Identify which cell holds the provided text, then report its (X, Y) central coordinate. 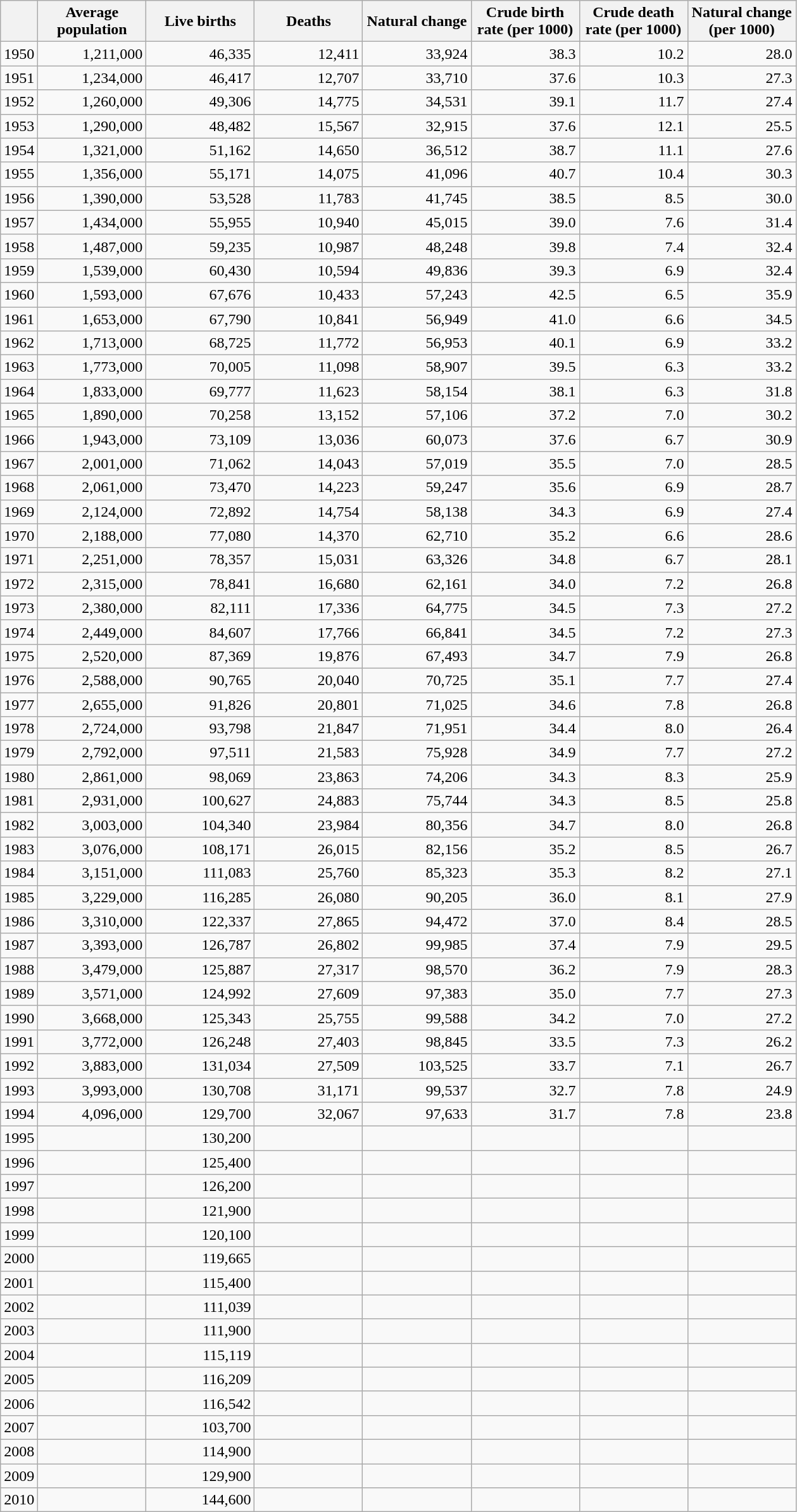
116,542 (200, 1403)
67,676 (200, 294)
32,915 (417, 126)
64,775 (417, 608)
1979 (19, 753)
67,790 (200, 318)
49,306 (200, 102)
82,156 (417, 849)
2,792,000 (92, 753)
129,900 (200, 1476)
48,248 (417, 246)
38.5 (525, 198)
3,003,000 (92, 825)
2009 (19, 1476)
126,248 (200, 1042)
32,067 (309, 1114)
36,512 (417, 150)
Live births (200, 22)
1978 (19, 729)
33.5 (525, 1042)
103,525 (417, 1066)
78,841 (200, 584)
14,370 (309, 536)
6.5 (633, 294)
125,400 (200, 1162)
111,900 (200, 1331)
58,907 (417, 367)
67,493 (417, 656)
70,258 (200, 415)
10,841 (309, 318)
97,383 (417, 993)
98,069 (200, 777)
35.6 (525, 488)
26.2 (742, 1042)
108,171 (200, 849)
1992 (19, 1066)
63,326 (417, 560)
15,567 (309, 126)
3,883,000 (92, 1066)
2,251,000 (92, 560)
40.1 (525, 343)
75,744 (417, 801)
38.7 (525, 150)
42.5 (525, 294)
26,080 (309, 897)
58,154 (417, 391)
68,725 (200, 343)
10,433 (309, 294)
11,783 (309, 198)
39.0 (525, 222)
124,992 (200, 993)
1,290,000 (92, 126)
103,700 (200, 1427)
Deaths (309, 22)
1976 (19, 680)
2001 (19, 1283)
2,520,000 (92, 656)
1954 (19, 150)
122,337 (200, 921)
1983 (19, 849)
97,633 (417, 1114)
2,188,000 (92, 536)
25,760 (309, 873)
2003 (19, 1331)
51,162 (200, 150)
20,040 (309, 680)
11,098 (309, 367)
2,588,000 (92, 680)
2,001,000 (92, 463)
2,124,000 (92, 512)
33.7 (525, 1066)
14,775 (309, 102)
130,708 (200, 1090)
37.4 (525, 945)
28.0 (742, 54)
66,841 (417, 632)
75,928 (417, 753)
71,062 (200, 463)
27.6 (742, 150)
32.7 (525, 1090)
1952 (19, 102)
100,627 (200, 801)
1998 (19, 1211)
1,487,000 (92, 246)
31,171 (309, 1090)
1968 (19, 488)
3,151,000 (92, 873)
1,356,000 (92, 174)
4,096,000 (92, 1114)
30.3 (742, 174)
70,005 (200, 367)
97,511 (200, 753)
116,285 (200, 897)
115,400 (200, 1283)
85,323 (417, 873)
48,482 (200, 126)
17,766 (309, 632)
2000 (19, 1259)
10.2 (633, 54)
60,073 (417, 439)
10.3 (633, 78)
71,951 (417, 729)
13,152 (309, 415)
53,528 (200, 198)
27,509 (309, 1066)
2008 (19, 1451)
1,321,000 (92, 150)
2,380,000 (92, 608)
73,109 (200, 439)
34.4 (525, 729)
Natural change (per 1000) (742, 22)
3,229,000 (92, 897)
1960 (19, 294)
27,403 (309, 1042)
1955 (19, 174)
1959 (19, 270)
21,847 (309, 729)
1967 (19, 463)
1,943,000 (92, 439)
99,537 (417, 1090)
120,100 (200, 1235)
93,798 (200, 729)
1951 (19, 78)
2,931,000 (92, 801)
3,668,000 (92, 1017)
1969 (19, 512)
39.8 (525, 246)
30.2 (742, 415)
3,393,000 (92, 945)
1995 (19, 1138)
71,025 (417, 705)
14,223 (309, 488)
1980 (19, 777)
7.1 (633, 1066)
38.3 (525, 54)
1961 (19, 318)
14,043 (309, 463)
41.0 (525, 318)
1986 (19, 921)
1,890,000 (92, 415)
2010 (19, 1500)
126,200 (200, 1187)
84,607 (200, 632)
24.9 (742, 1090)
27.9 (742, 897)
2002 (19, 1307)
15,031 (309, 560)
23,863 (309, 777)
11.1 (633, 150)
1,211,000 (92, 54)
115,119 (200, 1355)
27,609 (309, 993)
126,787 (200, 945)
2007 (19, 1427)
31.4 (742, 222)
26,015 (309, 849)
119,665 (200, 1259)
3,076,000 (92, 849)
55,955 (200, 222)
23.8 (742, 1114)
77,080 (200, 536)
1971 (19, 560)
25,755 (309, 1017)
73,470 (200, 488)
60,430 (200, 270)
1965 (19, 415)
38.1 (525, 391)
35.1 (525, 680)
7.4 (633, 246)
46,417 (200, 78)
1970 (19, 536)
14,075 (309, 174)
99,588 (417, 1017)
21,583 (309, 753)
46,335 (200, 54)
56,953 (417, 343)
25.5 (742, 126)
28.6 (742, 536)
125,343 (200, 1017)
82,111 (200, 608)
90,205 (417, 897)
37.0 (525, 921)
34.8 (525, 560)
8.1 (633, 897)
1981 (19, 801)
131,034 (200, 1066)
1958 (19, 246)
111,083 (200, 873)
1990 (19, 1017)
99,985 (417, 945)
3,571,000 (92, 993)
10.4 (633, 174)
7.6 (633, 222)
1964 (19, 391)
1977 (19, 705)
3,310,000 (92, 921)
36.0 (525, 897)
69,777 (200, 391)
34.9 (525, 753)
121,900 (200, 1211)
12,707 (309, 78)
1966 (19, 439)
49,836 (417, 270)
Crude death rate (per 1000) (633, 22)
35.9 (742, 294)
2,655,000 (92, 705)
57,106 (417, 415)
17,336 (309, 608)
1,434,000 (92, 222)
1950 (19, 54)
56,949 (417, 318)
16,680 (309, 584)
125,887 (200, 969)
57,019 (417, 463)
28.7 (742, 488)
3,993,000 (92, 1090)
29.5 (742, 945)
23,984 (309, 825)
Natural change (417, 22)
26.4 (742, 729)
1991 (19, 1042)
Crude birth rate (per 1000) (525, 22)
39.3 (525, 270)
28.3 (742, 969)
27.1 (742, 873)
2006 (19, 1403)
70,725 (417, 680)
1987 (19, 945)
62,710 (417, 536)
1962 (19, 343)
26,802 (309, 945)
35.5 (525, 463)
28.1 (742, 560)
1997 (19, 1187)
1985 (19, 897)
2,315,000 (92, 584)
104,340 (200, 825)
1,390,000 (92, 198)
20,801 (309, 705)
37.2 (525, 415)
34.0 (525, 584)
1988 (19, 969)
144,600 (200, 1500)
11,772 (309, 343)
35.3 (525, 873)
116,209 (200, 1379)
12,411 (309, 54)
1996 (19, 1162)
39.5 (525, 367)
1957 (19, 222)
78,357 (200, 560)
40.7 (525, 174)
10,940 (309, 222)
11.7 (633, 102)
1953 (19, 126)
1973 (19, 608)
35.0 (525, 993)
25.9 (742, 777)
2,449,000 (92, 632)
1984 (19, 873)
80,356 (417, 825)
14,754 (309, 512)
1989 (19, 993)
34.6 (525, 705)
10,594 (309, 270)
33,710 (417, 78)
1994 (19, 1114)
45,015 (417, 222)
62,161 (417, 584)
34,531 (417, 102)
57,243 (417, 294)
1,234,000 (92, 78)
55,171 (200, 174)
1,833,000 (92, 391)
12.1 (633, 126)
74,206 (417, 777)
30.9 (742, 439)
39.1 (525, 102)
2005 (19, 1379)
87,369 (200, 656)
14,650 (309, 150)
1,539,000 (92, 270)
3,772,000 (92, 1042)
27,317 (309, 969)
72,892 (200, 512)
10,987 (309, 246)
94,472 (417, 921)
31.8 (742, 391)
1999 (19, 1235)
2,061,000 (92, 488)
Average population (92, 22)
59,235 (200, 246)
1974 (19, 632)
2,861,000 (92, 777)
41,745 (417, 198)
1972 (19, 584)
1,653,000 (92, 318)
34.2 (525, 1017)
98,570 (417, 969)
19,876 (309, 656)
33,924 (417, 54)
8.2 (633, 873)
91,826 (200, 705)
1,773,000 (92, 367)
36.2 (525, 969)
1982 (19, 825)
8.3 (633, 777)
1,713,000 (92, 343)
1993 (19, 1090)
1,593,000 (92, 294)
114,900 (200, 1451)
11,623 (309, 391)
24,883 (309, 801)
1975 (19, 656)
98,845 (417, 1042)
31.7 (525, 1114)
130,200 (200, 1138)
111,039 (200, 1307)
58,138 (417, 512)
1963 (19, 367)
41,096 (417, 174)
13,036 (309, 439)
3,479,000 (92, 969)
2004 (19, 1355)
27,865 (309, 921)
1956 (19, 198)
129,700 (200, 1114)
1,260,000 (92, 102)
90,765 (200, 680)
25.8 (742, 801)
59,247 (417, 488)
30.0 (742, 198)
8.4 (633, 921)
2,724,000 (92, 729)
